Extract the [x, y] coordinate from the center of the cell holding the provided text.  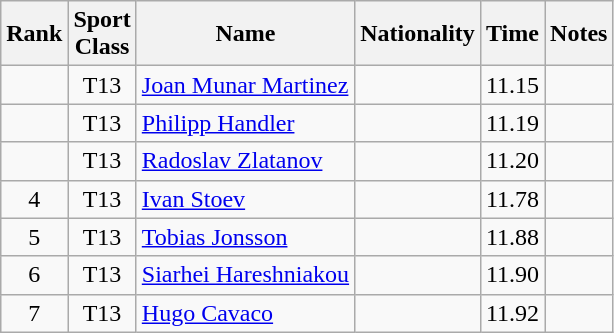
Nationality [418, 34]
Hugo Cavaco [245, 313]
11.92 [512, 313]
Philipp Handler [245, 123]
7 [34, 313]
Tobias Jonsson [245, 237]
4 [34, 199]
11.78 [512, 199]
SportClass [102, 34]
5 [34, 237]
Joan Munar Martinez [245, 85]
11.20 [512, 161]
11.90 [512, 275]
Radoslav Zlatanov [245, 161]
11.88 [512, 237]
11.15 [512, 85]
Rank [34, 34]
6 [34, 275]
Name [245, 34]
Notes [579, 34]
Time [512, 34]
Ivan Stoev [245, 199]
Siarhei Hareshniakou [245, 275]
11.19 [512, 123]
